Extract the (X, Y) coordinate from the center of the cell holding the provided text.  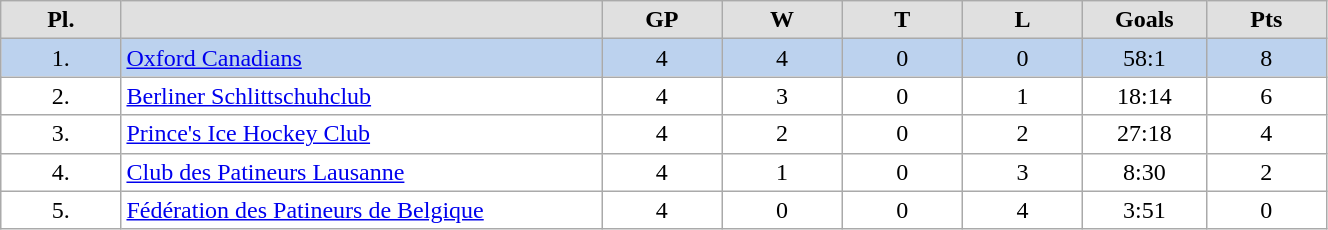
6 (1266, 96)
Prince's Ice Hockey Club (362, 134)
58:1 (1144, 58)
W (782, 20)
4. (61, 172)
Fédération des Patineurs de Belgique (362, 210)
Club des Patineurs Lausanne (362, 172)
Pts (1266, 20)
27:18 (1144, 134)
8 (1266, 58)
L (1022, 20)
Oxford Canadians (362, 58)
1. (61, 58)
3. (61, 134)
GP (662, 20)
T (902, 20)
3:51 (1144, 210)
18:14 (1144, 96)
Berliner Schlittschuhclub (362, 96)
5. (61, 210)
Pl. (61, 20)
2. (61, 96)
8:30 (1144, 172)
Goals (1144, 20)
